Search for the cell housing the specified text and yield its (X, Y) center coordinate. 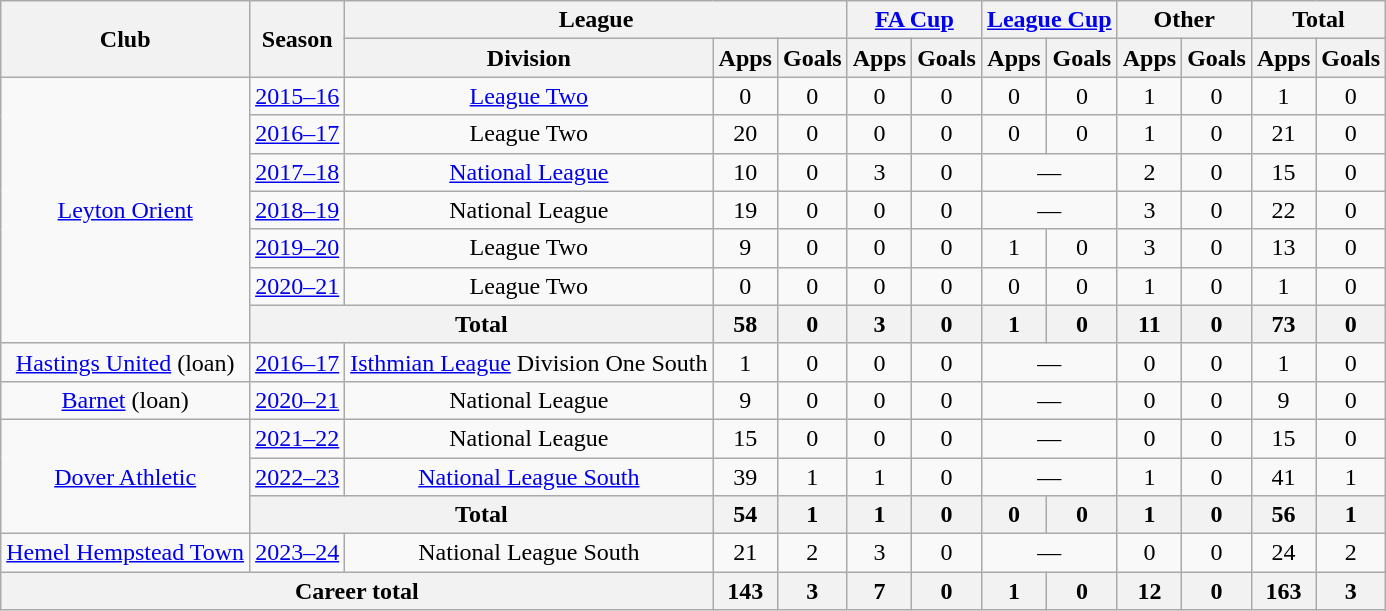
Career total (357, 591)
2015–16 (298, 96)
Division (529, 58)
7 (879, 591)
Club (126, 39)
Other (1184, 20)
19 (745, 210)
2018–19 (298, 210)
24 (1283, 553)
Isthmian League Division One South (529, 362)
2023–24 (298, 553)
143 (745, 591)
20 (745, 134)
2017–18 (298, 172)
Barnet (loan) (126, 400)
163 (1283, 591)
FA Cup (914, 20)
12 (1149, 591)
Leyton Orient (126, 210)
Hemel Hempstead Town (126, 553)
League Cup (1049, 20)
2021–22 (298, 438)
22 (1283, 210)
Season (298, 39)
11 (1149, 324)
73 (1283, 324)
2019–20 (298, 248)
54 (745, 515)
League (596, 20)
41 (1283, 477)
13 (1283, 248)
58 (745, 324)
39 (745, 477)
10 (745, 172)
Dover Athletic (126, 476)
56 (1283, 515)
2022–23 (298, 477)
Hastings United (loan) (126, 362)
